Find where the given text appears and provide that cell's center as (x, y) coordinate. 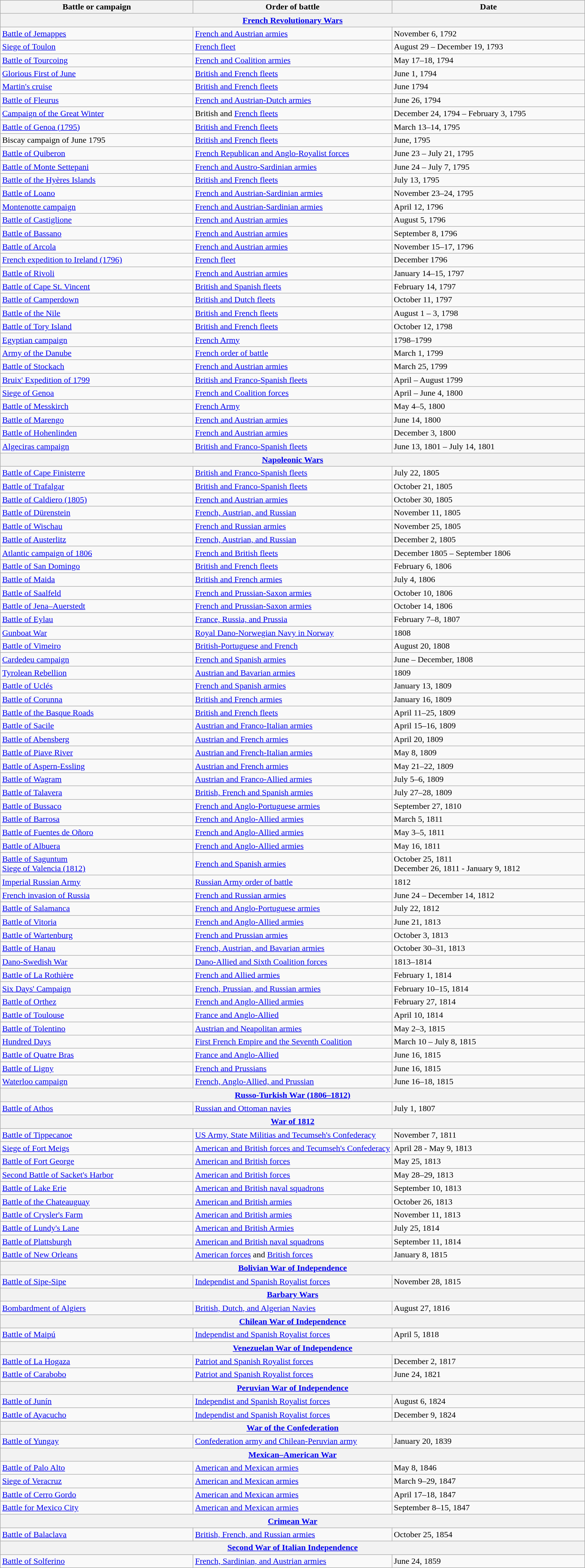
March 1, 1799 (489, 353)
June 14, 1800 (489, 420)
May 25, 1813 (489, 1161)
December 24, 1794 – February 3, 1795 (489, 113)
French and Austrian-Dutch armies (293, 100)
April 15–16, 1809 (489, 726)
French order of battle (293, 353)
March 25, 1799 (489, 366)
November 28, 1815 (489, 1281)
Battle of Athos (97, 1108)
French, Sardinian, and Austrian armies (293, 1561)
September 11, 1814 (489, 1242)
April 17–18, 1847 (489, 1495)
Battle of La Hogaza (97, 1361)
Battle of Tolentino (97, 1028)
1809 (489, 673)
British, Dutch, and Algerian Navies (293, 1308)
January 13, 1809 (489, 686)
June 16–18, 1815 (489, 1082)
Imperial Russian Army (97, 882)
July 22, 1812 (489, 909)
February 10–15, 1814 (489, 988)
May 8, 1809 (489, 753)
August 20, 1808 (489, 646)
Battle of the Chateauguay (97, 1201)
Napoleonic Wars (293, 460)
May 21–22, 1809 (489, 766)
Austrian and Bavarian armies (293, 673)
Siege of Genoa (97, 393)
Battle of SaguntumSiege of Valencia (1812) (97, 864)
Tyrolean Rebellion (97, 673)
Austrian and French-Italian armies (293, 753)
Peruvian War of Independence (293, 1388)
October 10, 1806 (489, 593)
Mexican–American War (293, 1454)
Second Battle of Sacket's Harbor (97, 1175)
War of 1812 (293, 1122)
February 6, 1806 (489, 566)
Battle of Palo Alto (97, 1468)
Battle of Lake Erie (97, 1188)
Battle of San Domingo (97, 566)
Battle of Bassano (97, 233)
October 11, 1797 (489, 300)
July 1, 1807 (489, 1108)
July 27–28, 1809 (489, 792)
Battle of Wartenburg (97, 935)
Battle of Tourcoing (97, 60)
Battle of Quatre Bras (97, 1055)
French Republican and Anglo-Royalist forces (293, 153)
Egyptian campaign (97, 340)
Chilean War of Independence (293, 1321)
Army of the Danube (97, 353)
Battle of Jena–Auerstedt (97, 606)
June 23 – July 21, 1795 (489, 153)
Battle of Marengo (97, 420)
French invasion of Russia (97, 895)
March 5, 1811 (489, 819)
Battle of Fuentes de Oñoro (97, 833)
Battle of Quiberon (97, 153)
Battle for Mexico City (97, 1508)
Battle of Crysler's Farm (97, 1215)
May 4–5, 1800 (489, 407)
Battle of Fleurus (97, 100)
May 3–5, 1811 (489, 833)
December 2, 1805 (489, 539)
August 6, 1824 (489, 1401)
Second War of Italian Independence (293, 1548)
October 30–31, 1813 (489, 948)
June 24 – July 7, 1795 (489, 167)
June 13, 1801 – July 14, 1801 (489, 446)
Battle of Talavera (97, 792)
British-Portuguese and French (293, 646)
September 8–15, 1847 (489, 1508)
June 26, 1794 (489, 100)
Dano-Swedish War (97, 962)
Battle of Lundy's Lane (97, 1228)
Battle of Cerro Gordo (97, 1495)
June 21, 1813 (489, 922)
Date (489, 7)
Glorious First of June (97, 73)
France, Russia, and Prussia (293, 620)
French, Anglo-Allied, and Prussian (293, 1082)
Battle of Piave River (97, 753)
Austrian and Franco-Italian armies (293, 726)
French and Austro-Sardinian armies (293, 167)
April 11–25, 1809 (489, 713)
Battle of Arcola (97, 247)
December 9, 1824 (489, 1414)
November 25, 1805 (489, 526)
Battle of the Nile (97, 313)
March 10 – July 8, 1815 (489, 1042)
French and Allied armies (293, 975)
December 1805 – September 1806 (489, 553)
Battle of Trafalgar (97, 486)
Battle of Saalfeld (97, 593)
May 8, 1846 (489, 1468)
Battle of Monte Settepani (97, 167)
July 4, 1806 (489, 579)
French and Coalition armies (293, 60)
Russo-Turkish War (1806–1812) (293, 1095)
March 13–14, 1795 (489, 127)
Biscay campaign of June 1795 (97, 140)
American and British forces and Tecumseh's Confederacy (293, 1148)
Siege of Veracruz (97, 1481)
October 3, 1813 (489, 935)
1812 (489, 882)
Battle of Barrosa (97, 819)
February 27, 1814 (489, 1002)
Battle of Caldiero (1805) (97, 500)
Battle of Dürenstein (97, 513)
Battle of Tippecanoe (97, 1135)
December 2, 1817 (489, 1361)
September 27, 1810 (489, 806)
August 5, 1796 (489, 220)
British and Spanish fleets (293, 287)
Battle of Maida (97, 579)
September 10, 1813 (489, 1188)
French and Prussian armies (293, 935)
Battle of Solferino (97, 1561)
First French Empire and the Seventh Coalition (293, 1042)
February 1, 1814 (489, 975)
French, Prussian, and Russian armies (293, 988)
April – June 4, 1800 (489, 393)
November 11, 1813 (489, 1215)
1798–1799 (489, 340)
April 10, 1814 (489, 1015)
British, French, and Russian armies (293, 1534)
Battle of Rivoli (97, 273)
Order of battle (293, 7)
Battle of Vimeiro (97, 646)
Battle of Abensberg (97, 739)
Atlantic campaign of 1806 (97, 553)
Battle of Hohenlinden (97, 433)
October 25, 1854 (489, 1534)
Battle of Hanau (97, 948)
Battle of Jemappes (97, 34)
Battle of Carabobo (97, 1375)
US Army, State Militias and Tecumseh's Confederacy (293, 1135)
August 27, 1816 (489, 1308)
November 11, 1805 (489, 513)
February 7–8, 1807 (489, 620)
Battle of the Basque Roads (97, 713)
Battle of Aspern-Essling (97, 766)
Venezuelan War of Independence (293, 1348)
July 25, 1814 (489, 1228)
Battle of Fort George (97, 1161)
Royal Dano-Norwegian Navy in Norway (293, 633)
Confederation army and Chilean-Peruvian army (293, 1441)
Battle of Orthez (97, 1002)
September 8, 1796 (489, 233)
May 28–29, 1813 (489, 1175)
Russian and Ottoman navies (293, 1108)
Algeciras campaign (97, 446)
Battle of Balaclava (97, 1534)
Battle of Austerlitz (97, 539)
Montenotte campaign (97, 207)
Hundred Days (97, 1042)
Crimean War (293, 1521)
June 1794 (489, 87)
1808 (489, 633)
British and Dutch fleets (293, 300)
Battle of Cape Finisterre (97, 473)
April 5, 1818 (489, 1335)
Austrian and Franco-Allied armies (293, 779)
July 13, 1795 (489, 180)
June – December, 1808 (489, 659)
February 14, 1797 (489, 287)
Battle of Bussaco (97, 806)
August 1 – 3, 1798 (489, 313)
October 30, 1805 (489, 500)
Battle of Castiglione (97, 220)
November 15–17, 1796 (489, 247)
Battle of Stockach (97, 366)
Battle of Maipú (97, 1335)
Battle of Toulouse (97, 1015)
Battle of Cape St. Vincent (97, 287)
June 24, 1821 (489, 1375)
Bolivian War of Independence (293, 1268)
Gunboat War (97, 633)
French expedition to Ireland (1796) (97, 260)
April 28 - May 9, 1813 (489, 1148)
Martin's cruise (97, 87)
Dano-Allied and Sixth Coalition forces (293, 962)
October 21, 1805 (489, 486)
January 8, 1815 (489, 1255)
March 9–29, 1847 (489, 1481)
American forces and British forces (293, 1255)
April 20, 1809 (489, 739)
Battle of Messkirch (97, 407)
Austrian and Neapolitan armies (293, 1028)
November 6, 1792 (489, 34)
Campaign of the Great Winter (97, 113)
January 20, 1839 (489, 1441)
June 24, 1859 (489, 1561)
Battle of Uclés (97, 686)
Battle of Yungay (97, 1441)
Battle of Eylau (97, 620)
May 16, 1811 (489, 846)
French and British fleets (293, 553)
January 14–15, 1797 (489, 273)
Battle of Junín (97, 1401)
May 2–3, 1815 (489, 1028)
December 1796 (489, 260)
Battle of Loano (97, 193)
Battle of Genoa (1795) (97, 127)
Battle of Camperdown (97, 300)
Battle of Sacile (97, 726)
Battle of Albuera (97, 846)
Battle of Corunna (97, 699)
June 1, 1794 (489, 73)
French and Coalition forces (293, 393)
April – August 1799 (489, 380)
Cardedeu campaign (97, 659)
October 26, 1813 (489, 1201)
British, French and Spanish armies (293, 792)
Battle of Vitoria (97, 922)
Battle or campaign (97, 7)
1813–1814 (489, 962)
June, 1795 (489, 140)
Battle of Wagram (97, 779)
Bombardment of Algiers (97, 1308)
Six Days' Campaign (97, 988)
Battle of La Rothière (97, 975)
War of the Confederation (293, 1428)
November 23–24, 1795 (489, 193)
June 24 – December 14, 1812 (489, 895)
January 16, 1809 (489, 699)
Battle of Sipe-Sipe (97, 1281)
May 17–18, 1794 (489, 60)
November 7, 1811 (489, 1135)
Battle of the Hyères Islands (97, 180)
Siege of Toulon (97, 47)
French, Austrian, and Bavarian armies (293, 948)
October 14, 1806 (489, 606)
Battle of Ligny (97, 1068)
Battle of Salamanca (97, 909)
Bruix' Expedition of 1799 (97, 380)
French and Prussians (293, 1068)
October 25, 1811December 26, 1811 - January 9, 1812 (489, 864)
Battle of Tory Island (97, 326)
Siege of Fort Meigs (97, 1148)
April 12, 1796 (489, 207)
July 5–6, 1809 (489, 779)
Battle of New Orleans (97, 1255)
December 3, 1800 (489, 433)
Battle of Wischau (97, 526)
American and British Armies (293, 1228)
August 29 – December 19, 1793 (489, 47)
Battle of Plattsburgh (97, 1242)
French Revolutionary Wars (293, 20)
July 22, 1805 (489, 473)
Waterloo campaign (97, 1082)
Barbary Wars (293, 1295)
Russian Army order of battle (293, 882)
October 12, 1798 (489, 326)
Battle of Ayacucho (97, 1414)
